Detect which cell encompasses the target text, then output its (x, y) center coordinate. 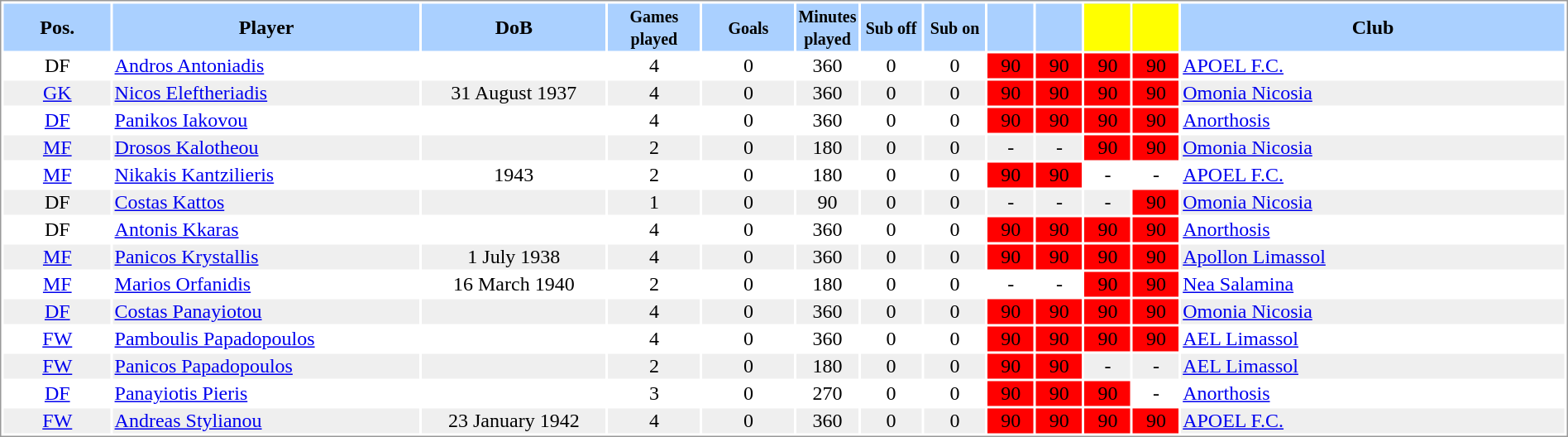
Minutesplayed (827, 26)
GK (57, 94)
Pamboulis Papadopoulos (266, 339)
3 (653, 393)
Panayiotis Pieris (266, 393)
Player (266, 26)
Panicos Papadopoulos (266, 367)
Nea Salamina (1373, 284)
1 July 1938 (514, 257)
31 August 1937 (514, 94)
Panikos Iakovou (266, 120)
1943 (514, 175)
Andros Antoniadis (266, 65)
23 January 1942 (514, 421)
1 (653, 203)
Goals (748, 26)
DoB (514, 26)
16 March 1940 (514, 284)
Sub on (955, 26)
Club (1373, 26)
Sub off (892, 26)
Drosos Kalotheou (266, 148)
Costas Kattos (266, 203)
Panicos Krystallis (266, 257)
Antonis Kkaras (266, 229)
Marios Orfanidis (266, 284)
Nicos Eleftheriadis (266, 94)
Andreas Stylianou (266, 421)
Pos. (57, 26)
Nikakis Kantzilieris (266, 175)
Apollon Limassol (1373, 257)
270 (827, 393)
Costas Panayiotou (266, 312)
Gamesplayed (653, 26)
